Locate the cell with the specified text and output its (X, Y) center coordinate. 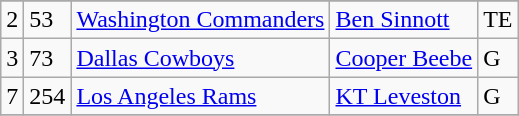
KT Leveston (404, 96)
TE (498, 20)
Cooper Beebe (404, 58)
7 (12, 96)
73 (48, 58)
3 (12, 58)
Ben Sinnott (404, 20)
53 (48, 20)
Dallas Cowboys (200, 58)
Washington Commanders (200, 20)
Los Angeles Rams (200, 96)
2 (12, 20)
254 (48, 96)
